Output the [x, y] coordinate of the center of the cell containing the given text.  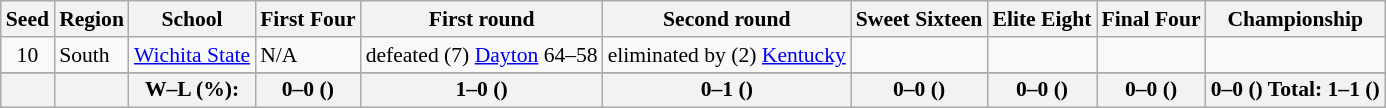
Seed [28, 19]
First round [482, 19]
Second round [727, 19]
0–1 () [727, 90]
Region [92, 19]
Championship [1296, 19]
Sweet Sixteen [920, 19]
South [92, 55]
eliminated by (2) Kentucky [727, 55]
Final Four [1150, 19]
0–0 () Total: 1–1 () [1296, 90]
First Four [308, 19]
Wichita State [192, 55]
School [192, 19]
Elite Eight [1042, 19]
10 [28, 55]
W–L (%): [192, 90]
N/A [308, 55]
1–0 () [482, 90]
defeated (7) Dayton 64–58 [482, 55]
